Provide the (x, y) coordinate of the cell's center where the given text is located.  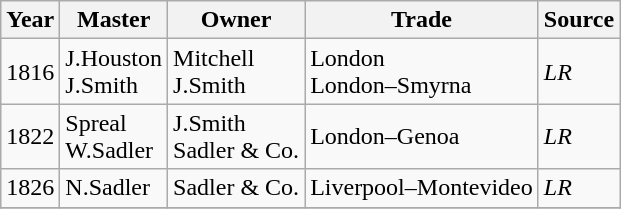
J.SmithSadler & Co. (236, 136)
Owner (236, 20)
Source (578, 20)
J.HoustonJ.Smith (114, 72)
N.Sadler (114, 188)
Liverpool–Montevideo (422, 188)
Trade (422, 20)
Sadler & Co. (236, 188)
LondonLondon–Smyrna (422, 72)
SprealW.Sadler (114, 136)
Year (30, 20)
MitchellJ.Smith (236, 72)
1822 (30, 136)
1816 (30, 72)
Master (114, 20)
London–Genoa (422, 136)
1826 (30, 188)
